Locate the cell with the specified text and output its [X, Y] center coordinate. 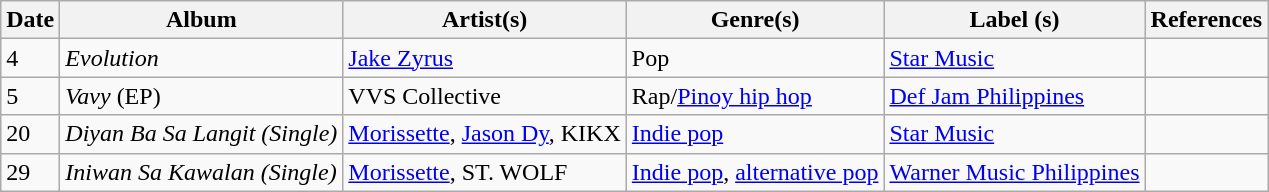
Pop [755, 58]
5 [30, 96]
References [1206, 20]
Morissette, Jason Dy, KIKX [485, 134]
Vavy (EP) [202, 96]
Jake Zyrus [485, 58]
Date [30, 20]
Album [202, 20]
Indie pop [755, 134]
Genre(s) [755, 20]
Iniwan Sa Kawalan (Single) [202, 172]
Warner Music Philippines [1014, 172]
Indie pop, alternative pop [755, 172]
VVS Collective [485, 96]
20 [30, 134]
Artist(s) [485, 20]
Evolution [202, 58]
29 [30, 172]
Def Jam Philippines [1014, 96]
Morissette, ST. WOLF [485, 172]
4 [30, 58]
Diyan Ba Sa Langit (Single) [202, 134]
Rap/Pinoy hip hop [755, 96]
Label (s) [1014, 20]
